Return (x, y) of the center of cell containing provided text 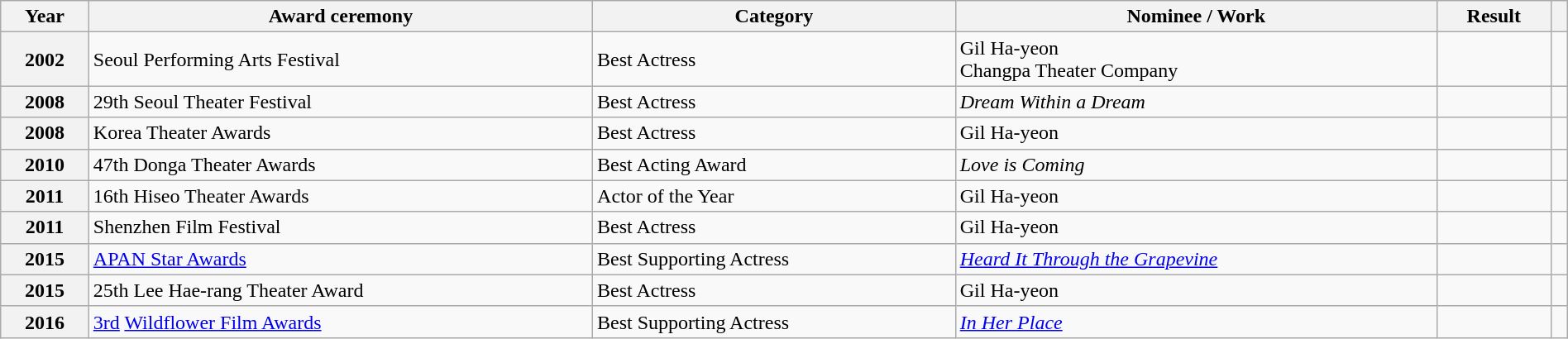
3rd Wildflower Film Awards (341, 322)
In Her Place (1196, 322)
Result (1494, 17)
Korea Theater Awards (341, 133)
Nominee / Work (1196, 17)
2016 (45, 322)
Actor of the Year (774, 196)
Category (774, 17)
Year (45, 17)
29th Seoul Theater Festival (341, 102)
Award ceremony (341, 17)
47th Donga Theater Awards (341, 165)
Gil Ha-yeonChangpa Theater Company (1196, 60)
Dream Within a Dream (1196, 102)
Love is Coming (1196, 165)
Heard It Through the Grapevine (1196, 259)
Best Acting Award (774, 165)
2002 (45, 60)
16th Hiseo Theater Awards (341, 196)
Shenzhen Film Festival (341, 227)
Seoul Performing Arts Festival (341, 60)
2010 (45, 165)
25th Lee Hae-rang Theater Award (341, 290)
APAN Star Awards (341, 259)
